Output the (x, y) coordinate of the center of the cell containing the given text.  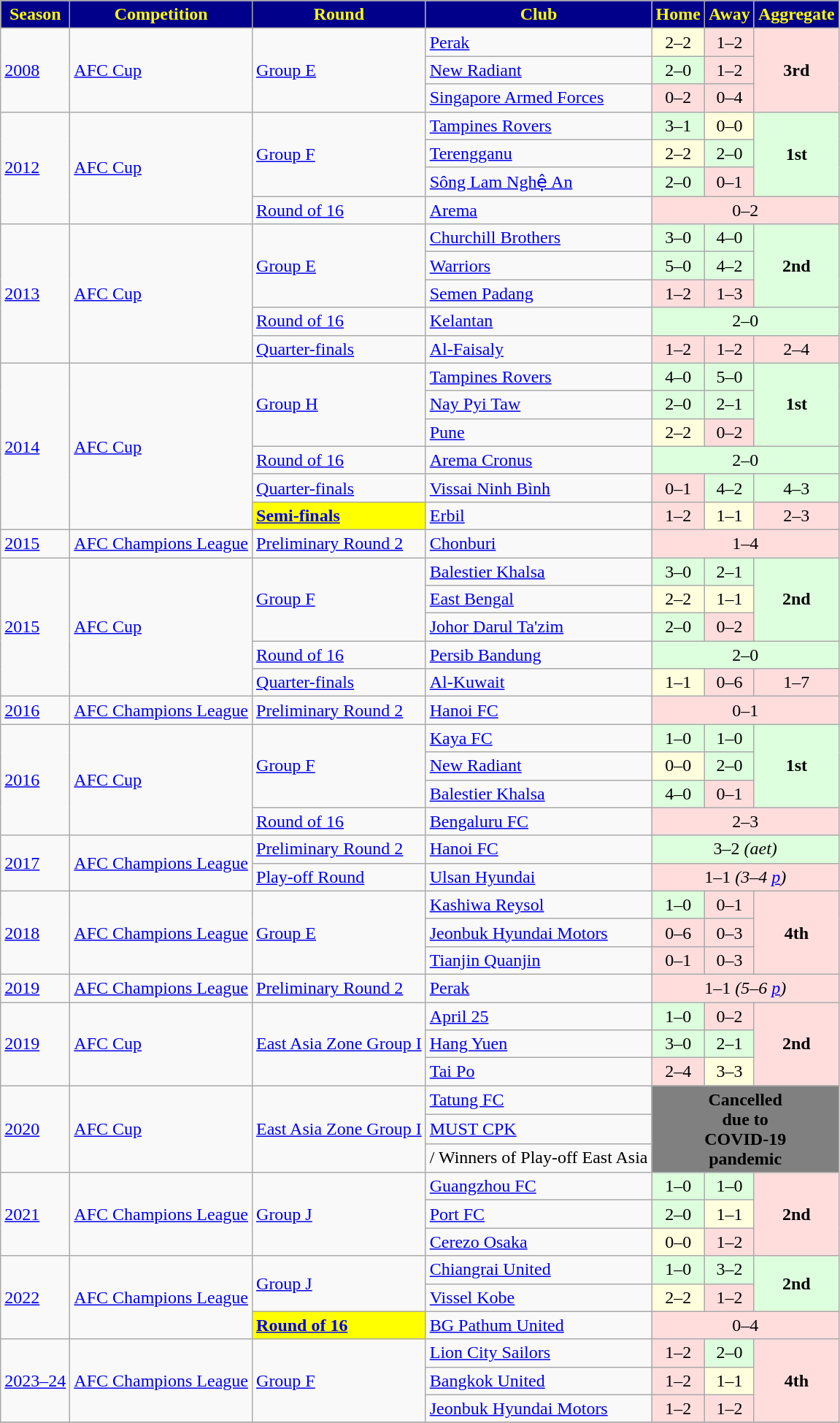
Ulsan Hyundai (539, 877)
Chonburi (539, 543)
Bangkok United (539, 1381)
Vissel Kobe (539, 1297)
Churchill Brothers (539, 238)
3–2 (aet) (745, 849)
Chiangrai United (539, 1270)
/ Winners of Play-off East Asia (539, 1158)
April 25 (539, 1016)
Erbil (539, 515)
1–3 (729, 294)
3–3 (729, 1072)
Johor Darul Ta'zim (539, 627)
Play-off Round (339, 877)
2018 (35, 932)
Home (678, 15)
3rd (796, 70)
Tianjin Quanjin (539, 960)
1–4 (745, 543)
Singapore Armed Forces (539, 98)
Al-Faisaly (539, 349)
Group H (339, 404)
2023–24 (35, 1381)
Kaya FC (539, 738)
Away (729, 15)
Round (339, 15)
1–7 (796, 683)
3–2 (729, 1270)
Warriors (539, 266)
Arema Cronus (539, 460)
2022 (35, 1297)
Aggregate (796, 15)
2013 (35, 294)
2014 (35, 446)
Guangzhou FC (539, 1186)
MUST CPK (539, 1129)
4–3 (796, 488)
Semen Padang (539, 294)
Tatung FC (539, 1100)
Persib Bandung (539, 655)
Lion City Sailors (539, 1353)
Kashiwa Reysol (539, 905)
2012 (35, 168)
Club (539, 15)
1–1 (5–6 p) (745, 988)
Semi-finals (339, 515)
Vissai Ninh Bình (539, 488)
Nay Pyi Taw (539, 404)
Sông Lam Nghệ An (539, 182)
Competition (161, 15)
Cancelled due to COVID-19 pandemic (745, 1129)
Port FC (539, 1214)
Bengaluru FC (539, 821)
BG Pathum United (539, 1325)
Tai Po (539, 1072)
Pune (539, 432)
2017 (35, 863)
2021 (35, 1214)
Al-Kuwait (539, 683)
1–1 (3–4 p) (745, 877)
Arema (539, 210)
Hang Yuen (539, 1044)
Cerezo Osaka (539, 1242)
Terengganu (539, 153)
3–1 (678, 126)
East Bengal (539, 599)
2008 (35, 70)
Season (35, 15)
Kelantan (539, 321)
2020 (35, 1129)
